Identify which cell holds the provided text, then report its [X, Y] central coordinate. 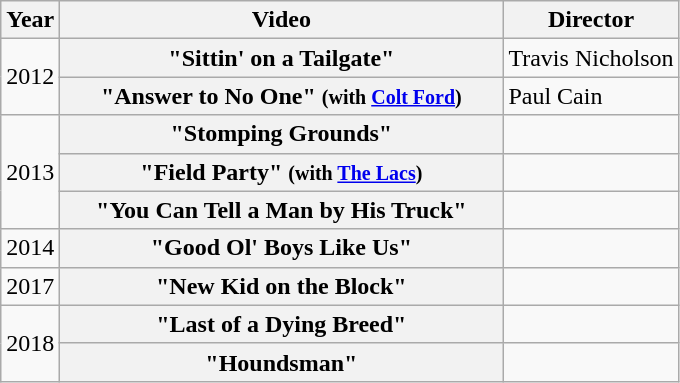
"You Can Tell a Man by His Truck" [282, 210]
"Sittin' on a Tailgate" [282, 58]
Travis Nicholson [591, 58]
"Good Ol' Boys Like Us" [282, 248]
Director [591, 20]
Video [282, 20]
2012 [30, 77]
2013 [30, 172]
"Last of a Dying Breed" [282, 324]
Paul Cain [591, 96]
"Stomping Grounds" [282, 134]
"New Kid on the Block" [282, 286]
Year [30, 20]
2018 [30, 343]
2017 [30, 286]
"Field Party" (with The Lacs) [282, 172]
"Answer to No One" (with Colt Ford) [282, 96]
"Houndsman" [282, 362]
2014 [30, 248]
